Determine the [x, y] coordinate at the center of the cell enclosing the given text.  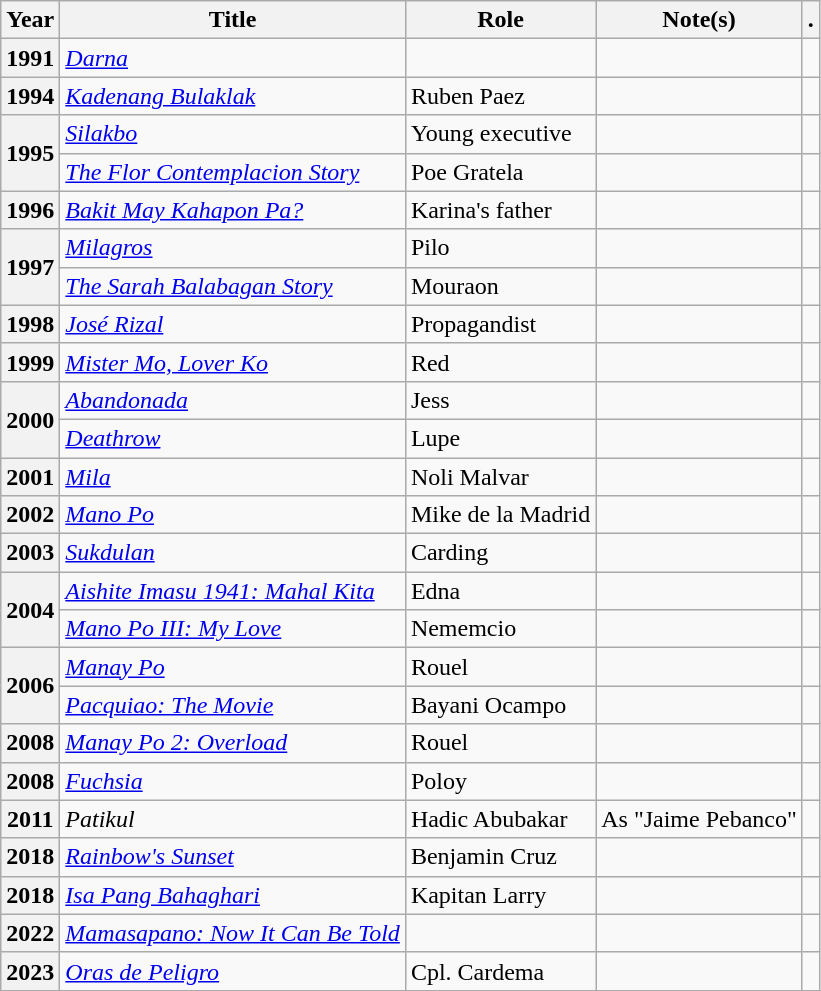
. [810, 20]
Manay Po 2: Overload [233, 743]
Isa Pang Bahaghari [233, 895]
Sukdulan [233, 553]
Young executive [500, 134]
Role [500, 20]
Manay Po [233, 667]
2002 [30, 515]
Pilo [500, 248]
1998 [30, 324]
Carding [500, 553]
1997 [30, 267]
2004 [30, 610]
Red [500, 362]
2011 [30, 819]
1999 [30, 362]
Mike de la Madrid [500, 515]
Cpl. Cardema [500, 971]
Abandonada [233, 400]
Ruben Paez [500, 96]
Poloy [500, 781]
Hadic Abubakar [500, 819]
Noli Malvar [500, 477]
Deathrow [233, 438]
2003 [30, 553]
Propagandist [500, 324]
Silakbo [233, 134]
Benjamin Cruz [500, 857]
Karina's father [500, 210]
Mouraon [500, 286]
As "Jaime Pebanco" [700, 819]
Note(s) [700, 20]
Mamasapano: Now It Can Be Told [233, 933]
Darna [233, 58]
1994 [30, 96]
Kadenang Bulaklak [233, 96]
Aishite Imasu 1941: Mahal Kita [233, 591]
Kapitan Larry [500, 895]
Title [233, 20]
1995 [30, 153]
Edna [500, 591]
2022 [30, 933]
Nememcio [500, 629]
José Rizal [233, 324]
Bayani Ocampo [500, 705]
Poe Gratela [500, 172]
Jess [500, 400]
2000 [30, 419]
Mister Mo, Lover Ko [233, 362]
Fuchsia [233, 781]
Mano Po [233, 515]
Rainbow's Sunset [233, 857]
Pacquiao: The Movie [233, 705]
The Sarah Balabagan Story [233, 286]
Bakit May Kahapon Pa? [233, 210]
Mila [233, 477]
Milagros [233, 248]
Oras de Peligro [233, 971]
2006 [30, 686]
Lupe [500, 438]
1996 [30, 210]
2001 [30, 477]
2023 [30, 971]
1991 [30, 58]
Year [30, 20]
Patikul [233, 819]
The Flor Contemplacion Story [233, 172]
Mano Po III: My Love [233, 629]
